Return (x, y) of the center of cell containing provided text 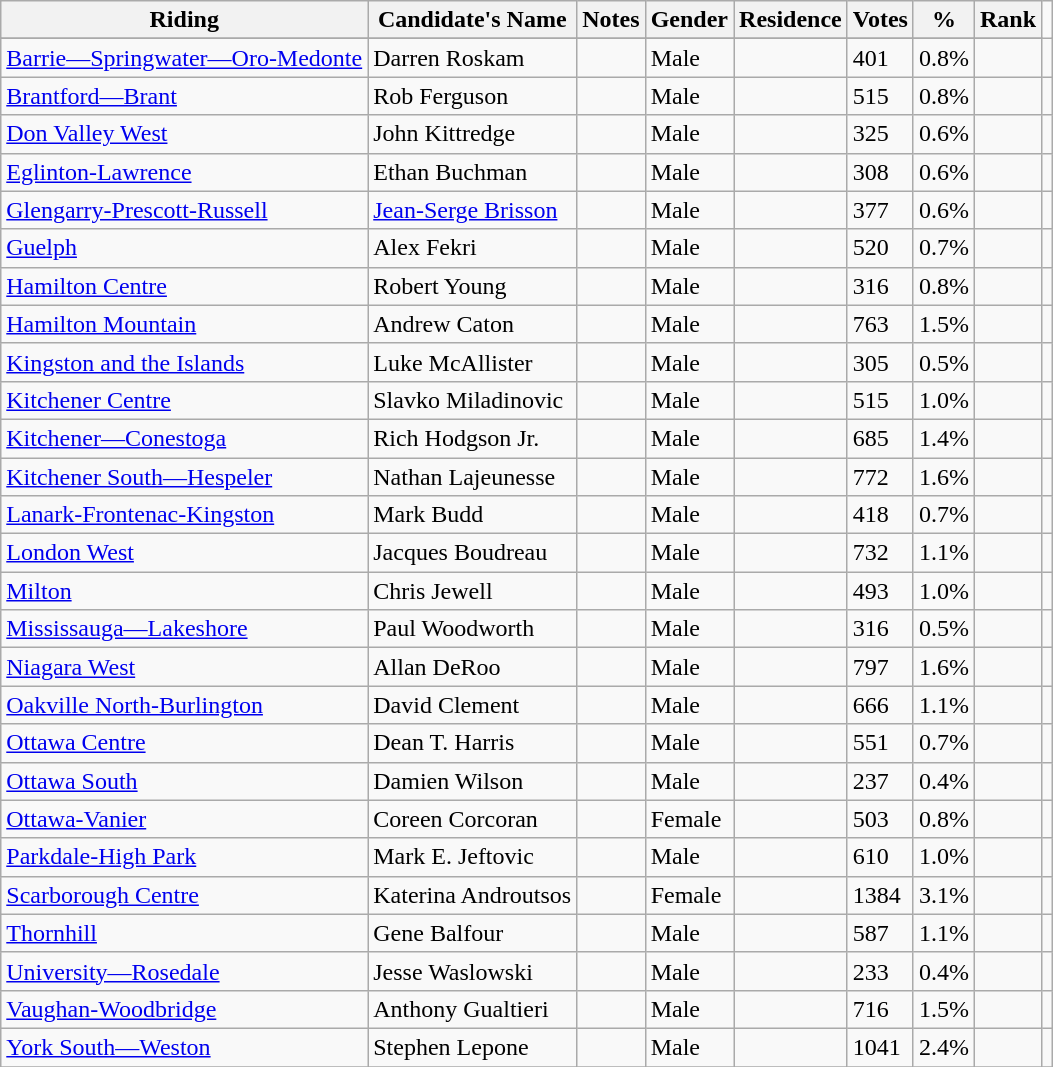
Paul Woodworth (472, 629)
David Clement (472, 705)
401 (880, 58)
Kingston and the Islands (184, 362)
Mississauga—Lakeshore (184, 629)
Barrie—Springwater—Oro-Medonte (184, 58)
Vaughan-Woodbridge (184, 1009)
551 (880, 743)
Alex Fekri (472, 248)
Eglinton-Lawrence (184, 172)
Lanark-Frontenac-Kingston (184, 515)
Kitchener Centre (184, 400)
520 (880, 248)
Ottawa South (184, 781)
Milton (184, 591)
Hamilton Mountain (184, 324)
Allan DeRoo (472, 667)
Residence (791, 20)
Jacques Boudreau (472, 553)
Votes (880, 20)
Kitchener—Conestoga (184, 438)
Anthony Gualtieri (472, 1009)
Stephen Lepone (472, 1047)
610 (880, 857)
University—Rosedale (184, 971)
Robert Young (472, 286)
Riding (184, 20)
Chris Jewell (472, 591)
797 (880, 667)
308 (880, 172)
587 (880, 933)
London West (184, 553)
Glengarry-Prescott-Russell (184, 210)
Andrew Caton (472, 324)
Oakville North-Burlington (184, 705)
716 (880, 1009)
Rank (1008, 20)
666 (880, 705)
York South—Weston (184, 1047)
Niagara West (184, 667)
Ottawa-Vanier (184, 819)
Slavko Miladinovic (472, 400)
Guelph (184, 248)
3.1% (944, 895)
Katerina Androutsos (472, 895)
493 (880, 591)
763 (880, 324)
John Kittredge (472, 134)
377 (880, 210)
Gender (689, 20)
1.4% (944, 438)
Scarborough Centre (184, 895)
Don Valley West (184, 134)
Brantford—Brant (184, 96)
Jean-Serge Brisson (472, 210)
Notes (611, 20)
Mark Budd (472, 515)
Parkdale-High Park (184, 857)
Luke McAllister (472, 362)
1384 (880, 895)
Kitchener South—Hespeler (184, 477)
1041 (880, 1047)
772 (880, 477)
Rich Hodgson Jr. (472, 438)
418 (880, 515)
Thornhill (184, 933)
Gene Balfour (472, 933)
Rob Ferguson (472, 96)
Ottawa Centre (184, 743)
503 (880, 819)
Candidate's Name (472, 20)
233 (880, 971)
305 (880, 362)
732 (880, 553)
Ethan Buchman (472, 172)
Darren Roskam (472, 58)
2.4% (944, 1047)
325 (880, 134)
Nathan Lajeunesse (472, 477)
685 (880, 438)
Jesse Waslowski (472, 971)
Hamilton Centre (184, 286)
Damien Wilson (472, 781)
Mark E. Jeftovic (472, 857)
Dean T. Harris (472, 743)
Coreen Corcoran (472, 819)
% (944, 20)
237 (880, 781)
